Pinpoint the cell where the given text exists, returning its [x, y] midpoint coordinate. 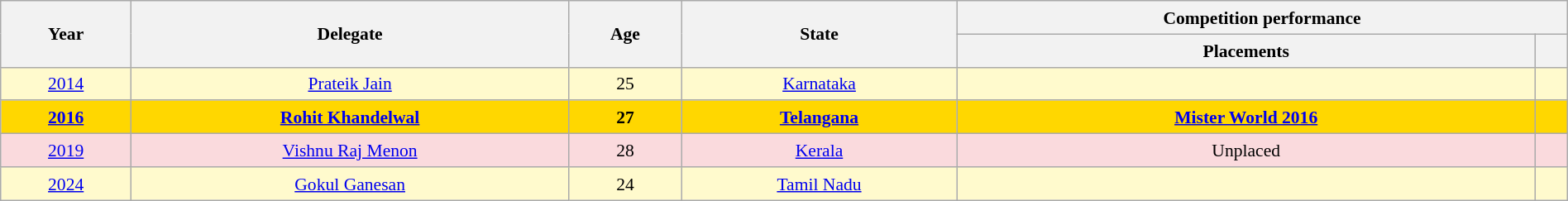
Mister World 2016 [1246, 117]
24 [625, 184]
Karnataka [819, 84]
Year [66, 34]
Prateik Jain [351, 84]
Telangana [819, 117]
2016 [66, 117]
State [819, 34]
Delegate [351, 34]
27 [625, 117]
2019 [66, 151]
2024 [66, 184]
Rohit Khandelwal [351, 117]
Kerala [819, 151]
Vishnu Raj Menon [351, 151]
Age [625, 34]
2014 [66, 84]
Unplaced [1246, 151]
25 [625, 84]
Gokul Ganesan [351, 184]
Tamil Nadu [819, 184]
Competition performance [1262, 17]
Placements [1246, 50]
28 [625, 151]
